Pinpoint the cell where the given text exists, returning its [X, Y] midpoint coordinate. 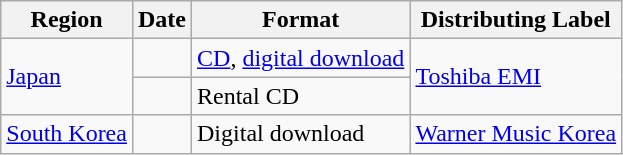
CD, digital download [301, 58]
Region [67, 20]
Warner Music Korea [516, 134]
Digital download [301, 134]
Format [301, 20]
Japan [67, 77]
Rental CD [301, 96]
Date [162, 20]
Toshiba EMI [516, 77]
Distributing Label [516, 20]
South Korea [67, 134]
